From the cell containing the given text, extract its center point as [x, y] coordinate. 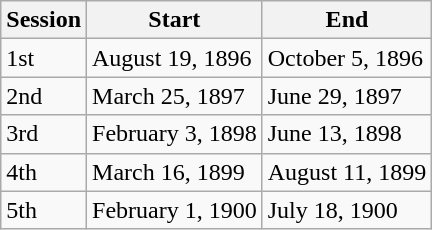
October 5, 1896 [347, 58]
February 1, 1900 [175, 210]
August 11, 1899 [347, 172]
2nd [44, 96]
August 19, 1896 [175, 58]
End [347, 20]
4th [44, 172]
June 29, 1897 [347, 96]
June 13, 1898 [347, 134]
5th [44, 210]
Session [44, 20]
1st [44, 58]
Start [175, 20]
July 18, 1900 [347, 210]
3rd [44, 134]
March 25, 1897 [175, 96]
February 3, 1898 [175, 134]
March 16, 1899 [175, 172]
